Find where the given text appears and provide that cell's center as (x, y) coordinate. 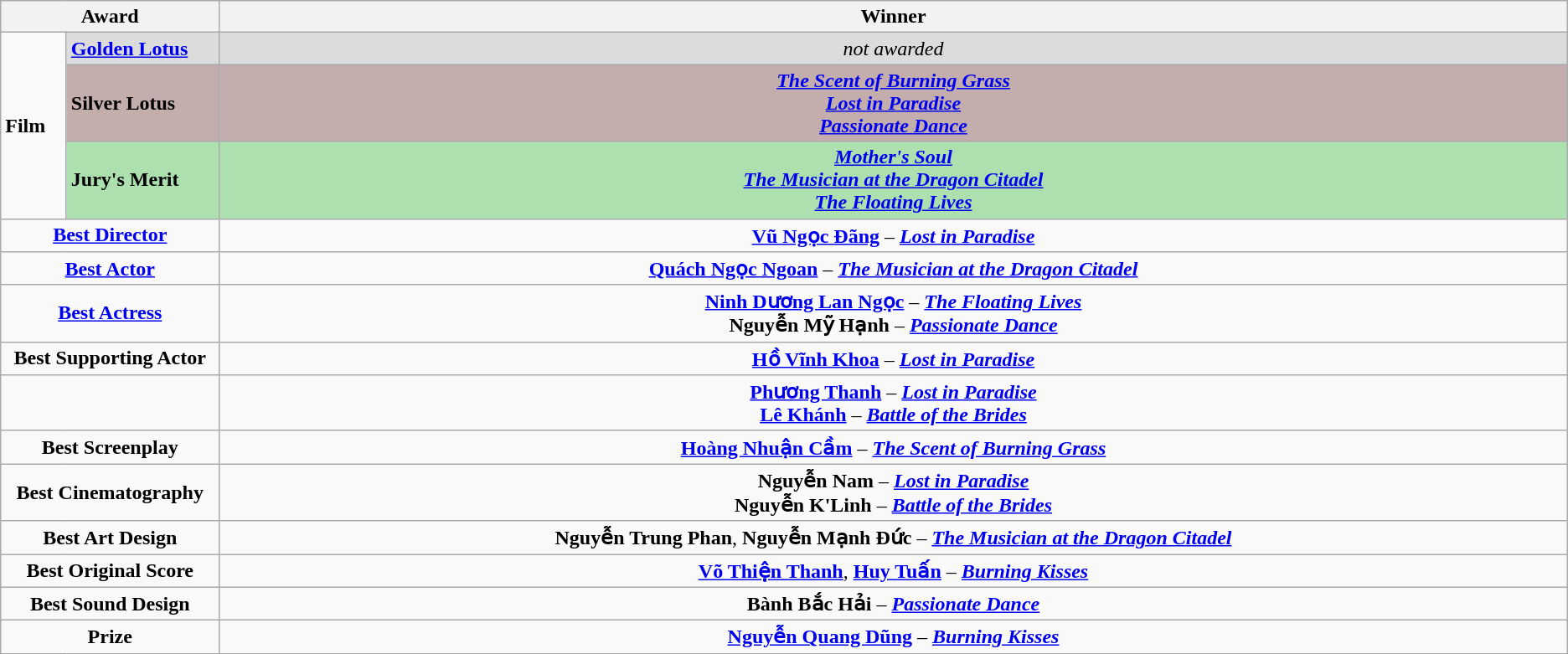
Best Supporting Actor (111, 358)
Best Director (111, 235)
Vũ Ngọc Đãng – Lost in Paradise (893, 235)
not awarded (893, 49)
Nguyễn Quang Dũng – Burning Kisses (893, 637)
Ninh Dương Lan Ngọc – The Floating LivesNguyễn Mỹ Hạnh – Passionate Dance (893, 313)
Võ Thiện Thanh, Huy Tuấn – Burning Kisses (893, 571)
Bành Bắc Hải – Passionate Dance (893, 604)
Best Original Score (111, 571)
Mother's SoulThe Musician at the Dragon CitadelThe Floating Lives (893, 180)
The Scent of Burning GrassLost in ParadisePassionate Dance (893, 103)
Best Sound Design (111, 604)
Winner (893, 17)
Golden Lotus (142, 49)
Best Art Design (111, 538)
Best Cinematography (111, 492)
Hoàng Nhuận Cầm – The Scent of Burning Grass (893, 447)
Jury's Merit (142, 180)
Nguyễn Trung Phan, Nguyễn Mạnh Đức – The Musician at the Dragon Citadel (893, 538)
Hồ Vĩnh Khoa – Lost in Paradise (893, 358)
Prize (111, 637)
Best Screenplay (111, 447)
Nguyễn Nam – Lost in ParadiseNguyễn K'Linh – Battle of the Brides (893, 492)
Best Actress (111, 313)
Film (34, 126)
Phương Thanh – Lost in ParadiseLê Khánh – Battle of the Brides (893, 404)
Best Actor (111, 269)
Quách Ngọc Ngoan – The Musician at the Dragon Citadel (893, 269)
Silver Lotus (142, 103)
Award (111, 17)
